Locate the cell with the specified text and output its (X, Y) center coordinate. 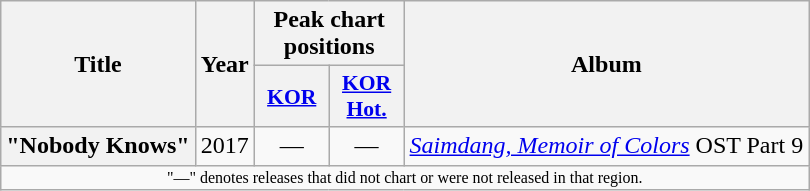
KORHot. (366, 96)
Saimdang, Memoir of Colors OST Part 9 (606, 146)
"—" denotes releases that did not chart or were not released in that region. (405, 177)
Peak chart positions (329, 34)
"Nobody Knows" (98, 146)
Title (98, 64)
KOR (292, 96)
Album (606, 64)
Year (224, 64)
2017 (224, 146)
